Detect which cell encompasses the target text, then output its [x, y] center coordinate. 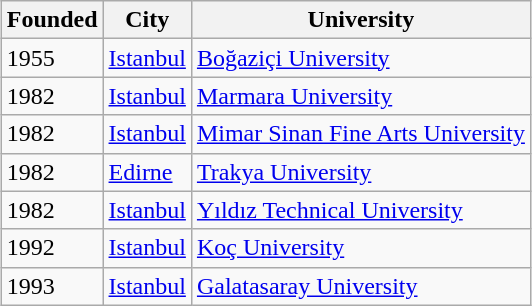
University [360, 20]
Trakya University [360, 172]
1992 [52, 248]
City [147, 20]
Koç University [360, 248]
Mimar Sinan Fine Arts University [360, 134]
Marmara University [360, 96]
1955 [52, 58]
Yıldız Technical University [360, 210]
Founded [52, 20]
Edirne [147, 172]
Boğaziçi University [360, 58]
1993 [52, 286]
Galatasaray University [360, 286]
